Locate the cell with the specified text and output its (x, y) center coordinate. 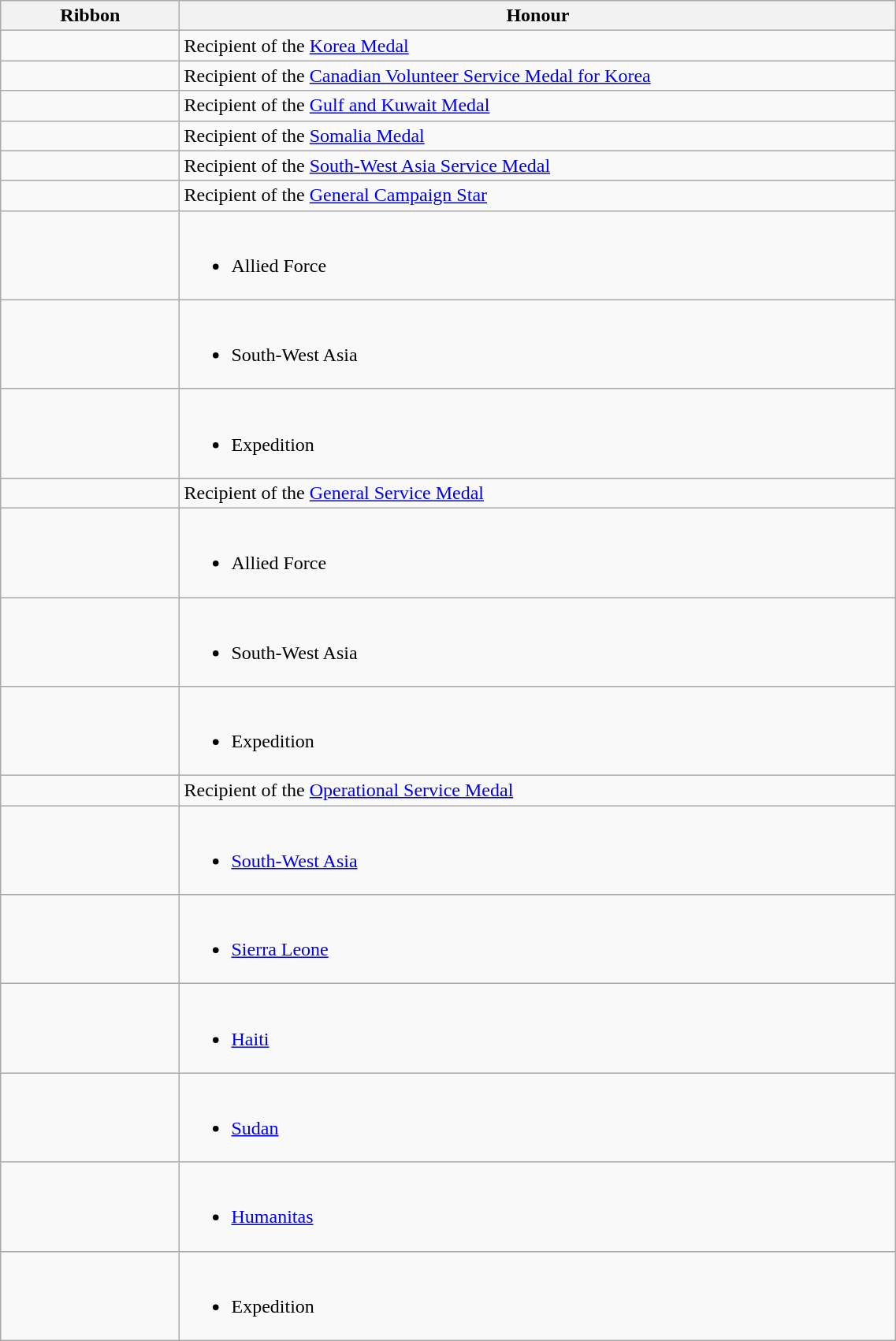
Honour (537, 16)
Recipient of the Somalia Medal (537, 136)
Sierra Leone (537, 940)
Haiti (537, 1028)
Recipient of the Korea Medal (537, 46)
Recipient of the South-West Asia Service Medal (537, 166)
Sudan (537, 1118)
Recipient of the Gulf and Kuwait Medal (537, 106)
Ribbon (90, 16)
Recipient of the Canadian Volunteer Service Medal for Korea (537, 76)
Recipient of the General Campaign Star (537, 196)
Recipient of the Operational Service Medal (537, 791)
Humanitas (537, 1206)
Recipient of the General Service Medal (537, 493)
